Search for the cell housing the specified text and yield its (x, y) center coordinate. 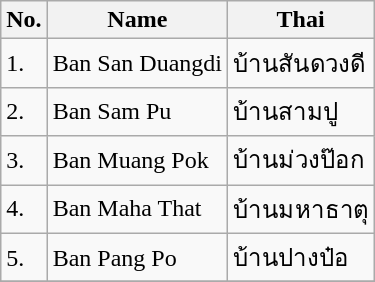
2. (24, 112)
1. (24, 64)
5. (24, 258)
บ้านปางป๋อ (301, 258)
3. (24, 160)
Name (137, 20)
บ้านมหาธาตุ (301, 208)
Ban Muang Pok (137, 160)
4. (24, 208)
Ban Maha That (137, 208)
บ้านสันดวงดี (301, 64)
บ้านสามปู (301, 112)
Ban Sam Pu (137, 112)
Ban San Duangdi (137, 64)
Ban Pang Po (137, 258)
บ้านม่วงป๊อก (301, 160)
Thai (301, 20)
No. (24, 20)
